Search for the cell housing the specified text and yield its (x, y) center coordinate. 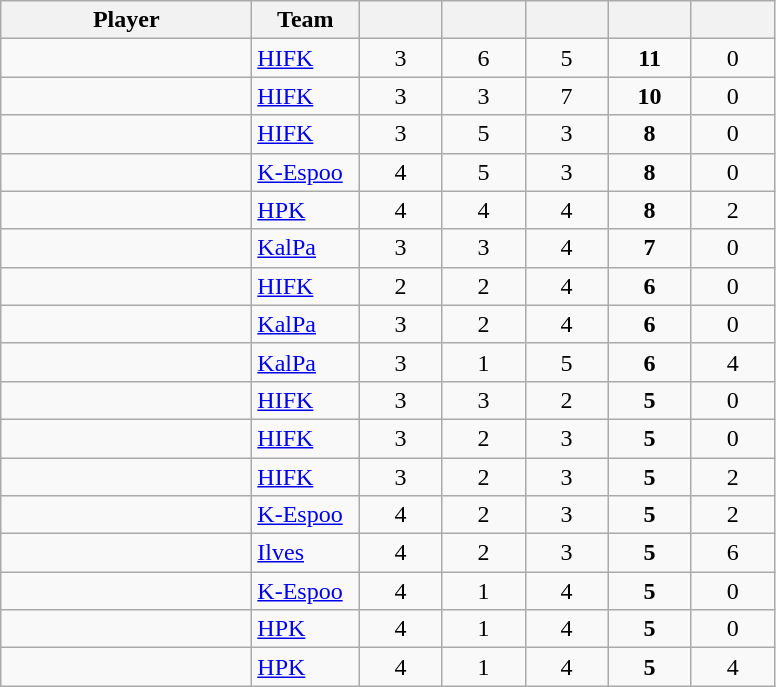
Team (306, 20)
10 (650, 96)
11 (650, 58)
Player (126, 20)
Ilves (306, 553)
